Provide the (X, Y) coordinate of the cell's center where the given text is located.  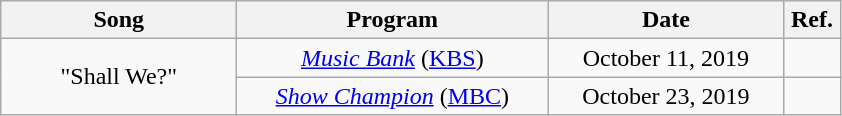
October 23, 2019 (666, 96)
Show Champion (MBC) (392, 96)
"Shall We?" (119, 77)
Music Bank (KBS) (392, 58)
October 11, 2019 (666, 58)
Program (392, 20)
Date (666, 20)
Song (119, 20)
Ref. (812, 20)
